Find where the given text appears and provide that cell's center as (x, y) coordinate. 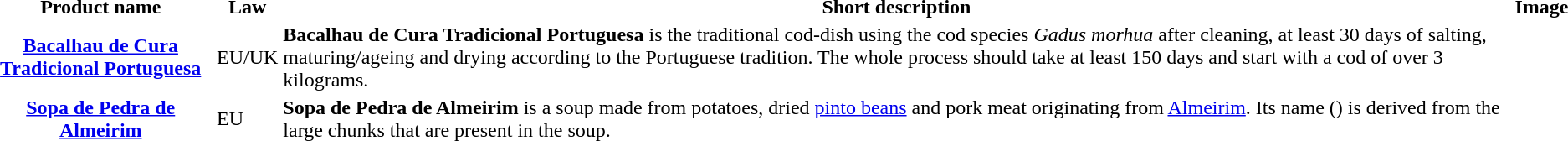
EU/UK (247, 57)
